Capture the cell that displays the provided text and extract its (X, Y) central coordinate. 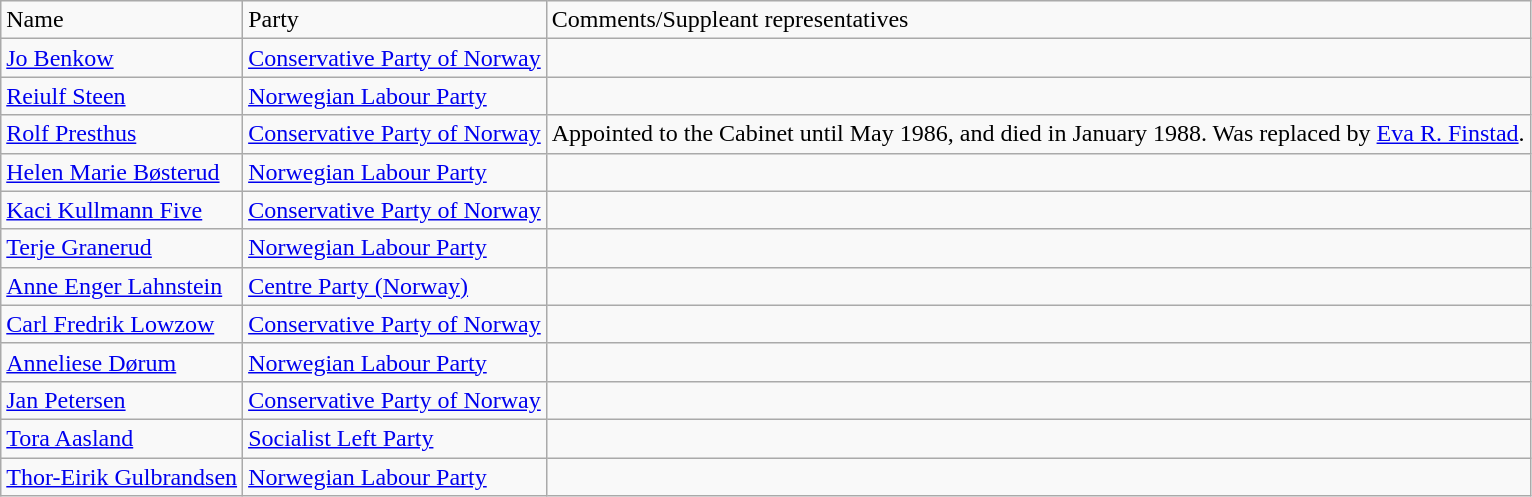
Socialist Left Party (395, 438)
Centre Party (Norway) (395, 286)
Tora Aasland (122, 438)
Rolf Presthus (122, 134)
Comments/Suppleant representatives (1038, 20)
Appointed to the Cabinet until May 1986, and died in January 1988. Was replaced by Eva R. Finstad. (1038, 134)
Helen Marie Bøsterud (122, 172)
Anneliese Dørum (122, 362)
Terje Granerud (122, 248)
Name (122, 20)
Party (395, 20)
Jan Petersen (122, 400)
Thor-Eirik Gulbrandsen (122, 477)
Jo Benkow (122, 58)
Reiulf Steen (122, 96)
Carl Fredrik Lowzow (122, 324)
Kaci Kullmann Five (122, 210)
Anne Enger Lahnstein (122, 286)
